Detect which cell encompasses the target text, then output its (x, y) center coordinate. 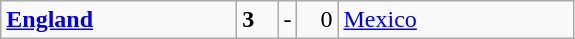
- (288, 20)
Mexico (456, 20)
England (119, 20)
3 (258, 20)
0 (318, 20)
